From the cell containing the given text, extract its center point as [x, y] coordinate. 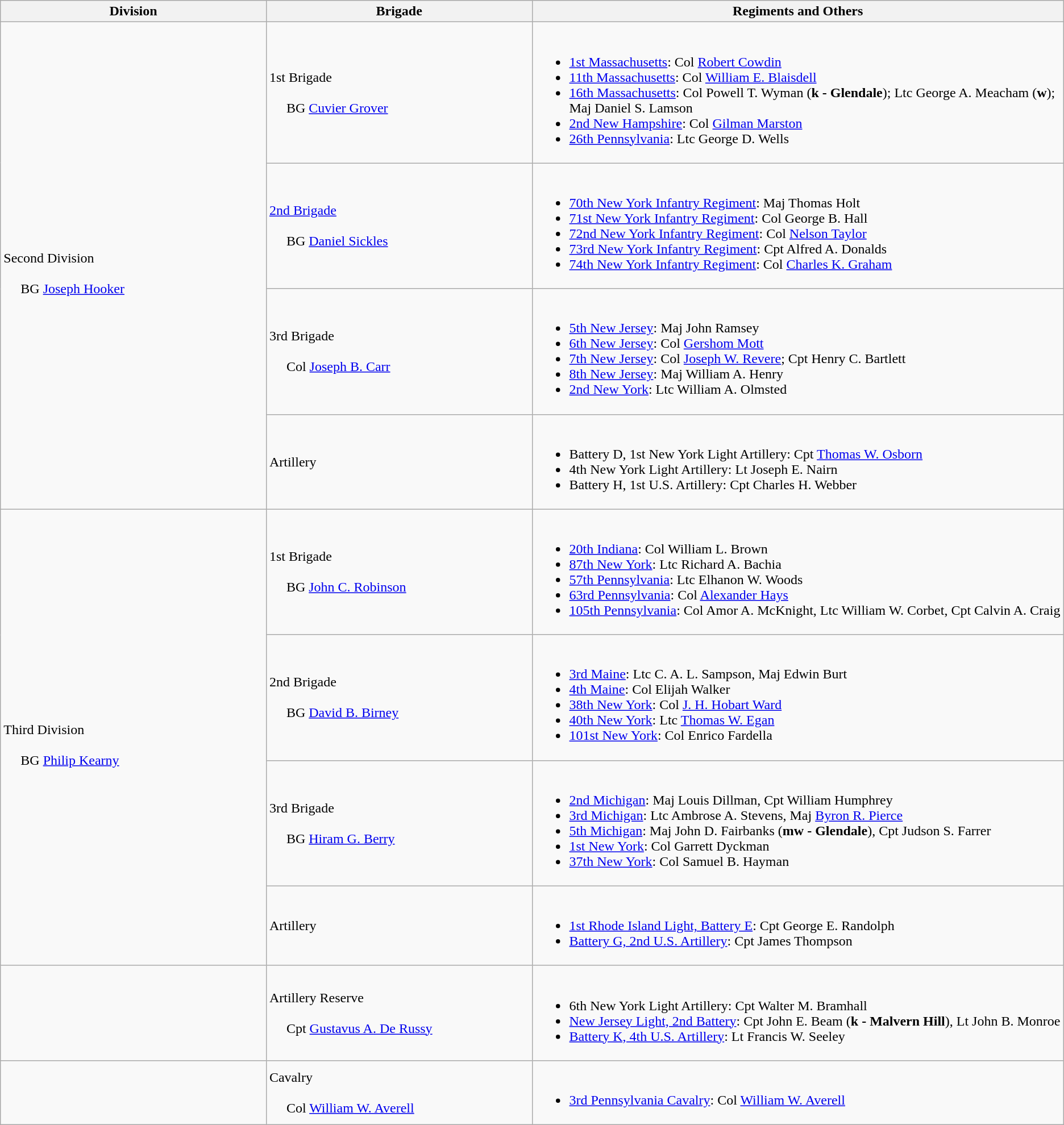
Division [134, 11]
Third Division BG Philip Kearny [134, 738]
3rd Brigade BG Hiram G. Berry [399, 823]
2nd Brigade BG David B. Birney [399, 698]
Second Division BG Joseph Hooker [134, 266]
1st Brigade BG Cuvier Grover [399, 93]
1st Rhode Island Light, Battery E: Cpt George E. RandolphBattery G, 2nd U.S. Artillery: Cpt James Thompson [798, 926]
Cavalry Col William W. Averell [399, 1092]
3rd Brigade Col Joseph B. Carr [399, 351]
Regiments and Others [798, 11]
Brigade [399, 11]
Artillery Reserve Cpt Gustavus A. De Russy [399, 1013]
3rd Pennsylvania Cavalry: Col William W. Averell [798, 1092]
1st Brigade BG John C. Robinson [399, 572]
2nd Brigade BG Daniel Sickles [399, 226]
